Return (X, Y) of the center of cell containing provided text 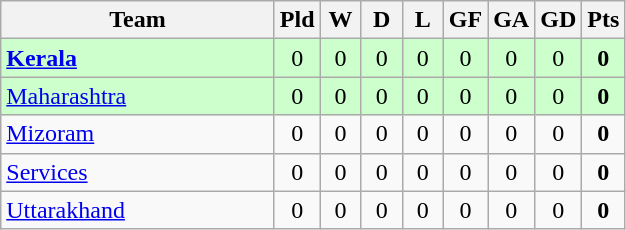
Kerala (138, 58)
W (340, 20)
Mizoram (138, 134)
L (422, 20)
Pts (604, 20)
Services (138, 172)
GF (465, 20)
GD (558, 20)
Maharashtra (138, 96)
Pld (297, 20)
Uttarakhand (138, 210)
Team (138, 20)
D (382, 20)
GA (512, 20)
